Determine the [X, Y] coordinate at the center of the cell enclosing the given text.  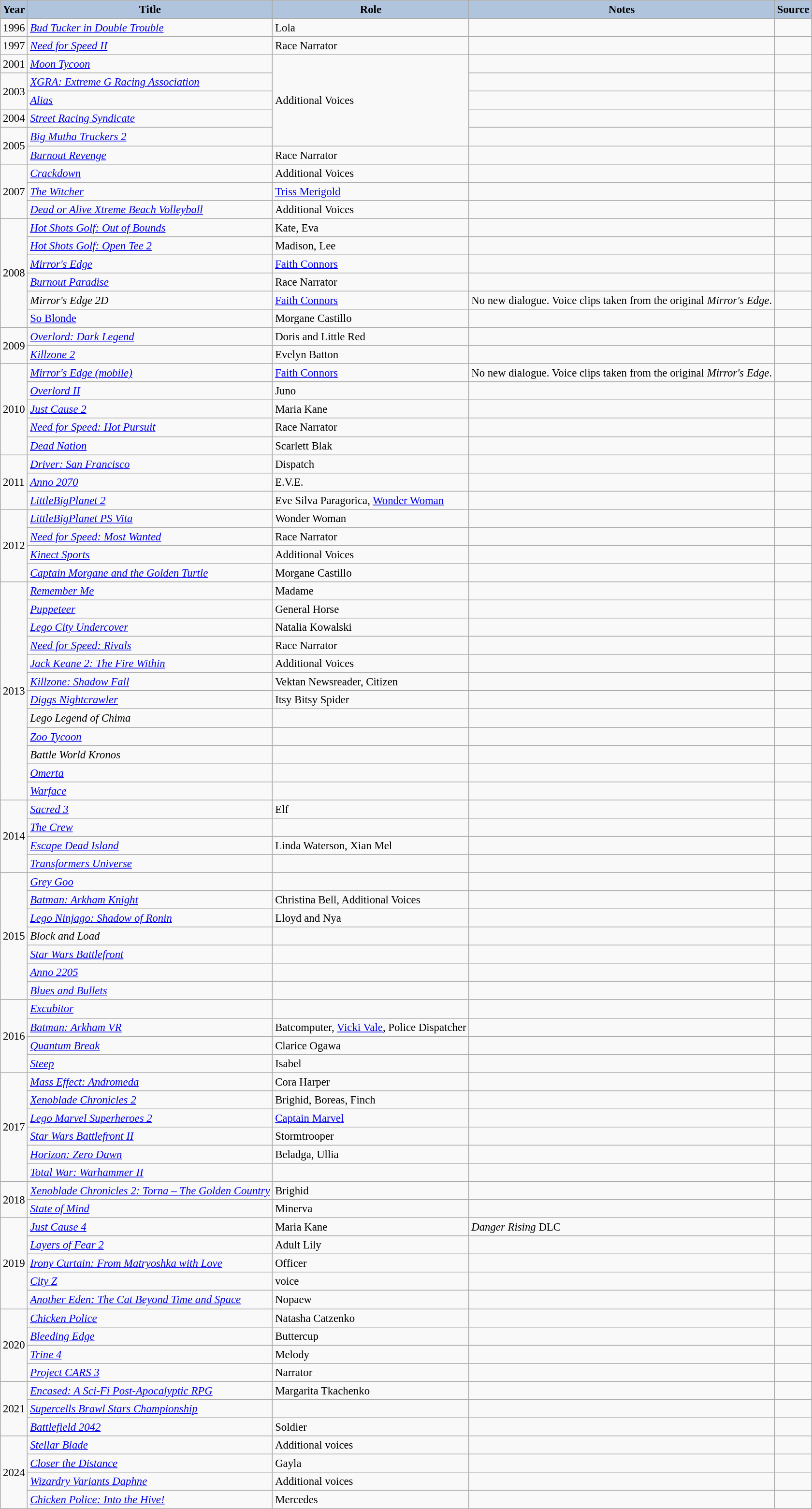
Lego Marvel Superheroes 2 [150, 1118]
Total War: Warhammer II [150, 1173]
Evelyn Batton [371, 355]
Source [793, 10]
Notes [622, 10]
Need for Speed: Hot Pursuit [150, 428]
Stellar Blade [150, 1445]
The Crew [150, 827]
Melody [371, 1354]
2018 [14, 1200]
Isabel [371, 1063]
1997 [14, 46]
Chicken Police [150, 1318]
Beladga, Ullia [371, 1154]
So Blonde [150, 319]
Supercells Brawl Stars Championship [150, 1409]
Vektan Newsreader, Citizen [371, 682]
2020 [14, 1345]
Encased: A Sci-Fi Post-Apocalyptic RPG [150, 1391]
Killzone 2 [150, 355]
Burnout Paradise [150, 282]
Officer [371, 1263]
XGRA: Extreme G Racing Association [150, 82]
Itsy Bitsy Spider [371, 700]
Hot Shots Golf: Out of Bounds [150, 228]
Lloyd and Nya [371, 918]
Sacred 3 [150, 809]
Alias [150, 101]
Need for Speed II [150, 46]
Need for Speed: Most Wanted [150, 537]
Natalia Kowalski [371, 627]
Anno 2070 [150, 482]
Triss Merigold [371, 191]
Battlefield 2042 [150, 1427]
Minerva [371, 1209]
Burnout Revenge [150, 155]
2015 [14, 936]
City Z [150, 1281]
Chicken Police: Into the Hive! [150, 1500]
Grey Goo [150, 882]
Clarice Ogawa [371, 1045]
Danger Rising DLC [622, 1227]
2009 [14, 346]
Street Racing Syndicate [150, 118]
Overlord II [150, 391]
Wonder Woman [371, 519]
Warface [150, 791]
Dispatch [371, 464]
Star Wars Battlefront [150, 955]
Title [150, 10]
Brighid [371, 1191]
Moon Tycoon [150, 64]
Juno [371, 391]
Batman: Arkham Knight [150, 900]
Christina Bell, Additional Voices [371, 900]
Captain Morgane and the Golden Turtle [150, 573]
Just Cause 2 [150, 409]
Just Cause 4 [150, 1227]
Narrator [371, 1372]
Captain Marvel [371, 1118]
Another Eden: The Cat Beyond Time and Space [150, 1300]
Year [14, 10]
Xenoblade Chronicles 2: Torna – The Golden Country [150, 1191]
2017 [14, 1127]
Horizon: Zero Dawn [150, 1154]
Closer the Distance [150, 1463]
Xenoblade Chronicles 2 [150, 1100]
Kinect Sports [150, 555]
Doris and Little Red [371, 337]
voice [371, 1281]
Mirror's Edge (mobile) [150, 373]
Transformers Universe [150, 864]
Dead Nation [150, 446]
Excubitor [150, 1009]
Escape Dead Island [150, 845]
Brighid, Boreas, Finch [371, 1100]
Lego Legend of Chima [150, 718]
2013 [14, 691]
Linda Waterson, Xian Mel [371, 845]
Project CARS 3 [150, 1372]
Madison, Lee [371, 246]
Margarita Tkachenko [371, 1391]
1996 [14, 28]
2016 [14, 1036]
Need for Speed: Rivals [150, 646]
Natasha Catzenko [371, 1318]
Irony Curtain: From Matryoshka with Love [150, 1263]
Stormtrooper [371, 1136]
Overlord: Dark Legend [150, 337]
2019 [14, 1263]
Madame [371, 591]
Kate, Eva [371, 228]
Quantum Break [150, 1045]
2003 [14, 91]
Mirror's Edge 2D [150, 300]
Batman: Arkham VR [150, 1027]
Omerta [150, 773]
2024 [14, 1472]
Mercedes [371, 1500]
2007 [14, 191]
2014 [14, 836]
Steep [150, 1063]
Cora Harper [371, 1082]
Hot Shots Golf: Open Tee 2 [150, 246]
Mirror's Edge [150, 264]
Wizardry Variants Daphne [150, 1481]
Block and Load [150, 936]
Lola [371, 28]
Batcomputer, Vicki Vale, Police Dispatcher [371, 1027]
LittleBigPlanet 2 [150, 500]
Layers of Fear 2 [150, 1245]
Battle World Kronos [150, 754]
Buttercup [371, 1336]
Soldier [371, 1427]
Lego Ninjago: Shadow of Ronin [150, 918]
State of Mind [150, 1209]
Trine 4 [150, 1354]
2005 [14, 146]
2010 [14, 409]
2012 [14, 546]
Crackdown [150, 173]
2008 [14, 273]
Anno 2205 [150, 972]
Elf [371, 809]
Gayla [371, 1463]
2001 [14, 64]
Puppeteer [150, 609]
Lego City Undercover [150, 627]
Bleeding Edge [150, 1336]
Star Wars Battlefront II [150, 1136]
Role [371, 10]
Diggs Nightcrawler [150, 700]
Eve Silva Paragorica, Wonder Woman [371, 500]
E.V.E. [371, 482]
Remember Me [150, 591]
Zoo Tycoon [150, 737]
2004 [14, 118]
Blues and Bullets [150, 991]
Jack Keane 2: The Fire Within [150, 664]
LittleBigPlanet PS Vita [150, 519]
Driver: San Francisco [150, 464]
Nopaew [371, 1300]
Killzone: Shadow Fall [150, 682]
2011 [14, 482]
The Witcher [150, 191]
Bud Tucker in Double Trouble [150, 28]
Adult Lily [371, 1245]
Dead or Alive Xtreme Beach Volleyball [150, 209]
Scarlett Blak [371, 446]
Mass Effect: Andromeda [150, 1082]
General Horse [371, 609]
Big Mutha Truckers 2 [150, 137]
2021 [14, 1408]
